From the cell containing the given text, extract its center point as [x, y] coordinate. 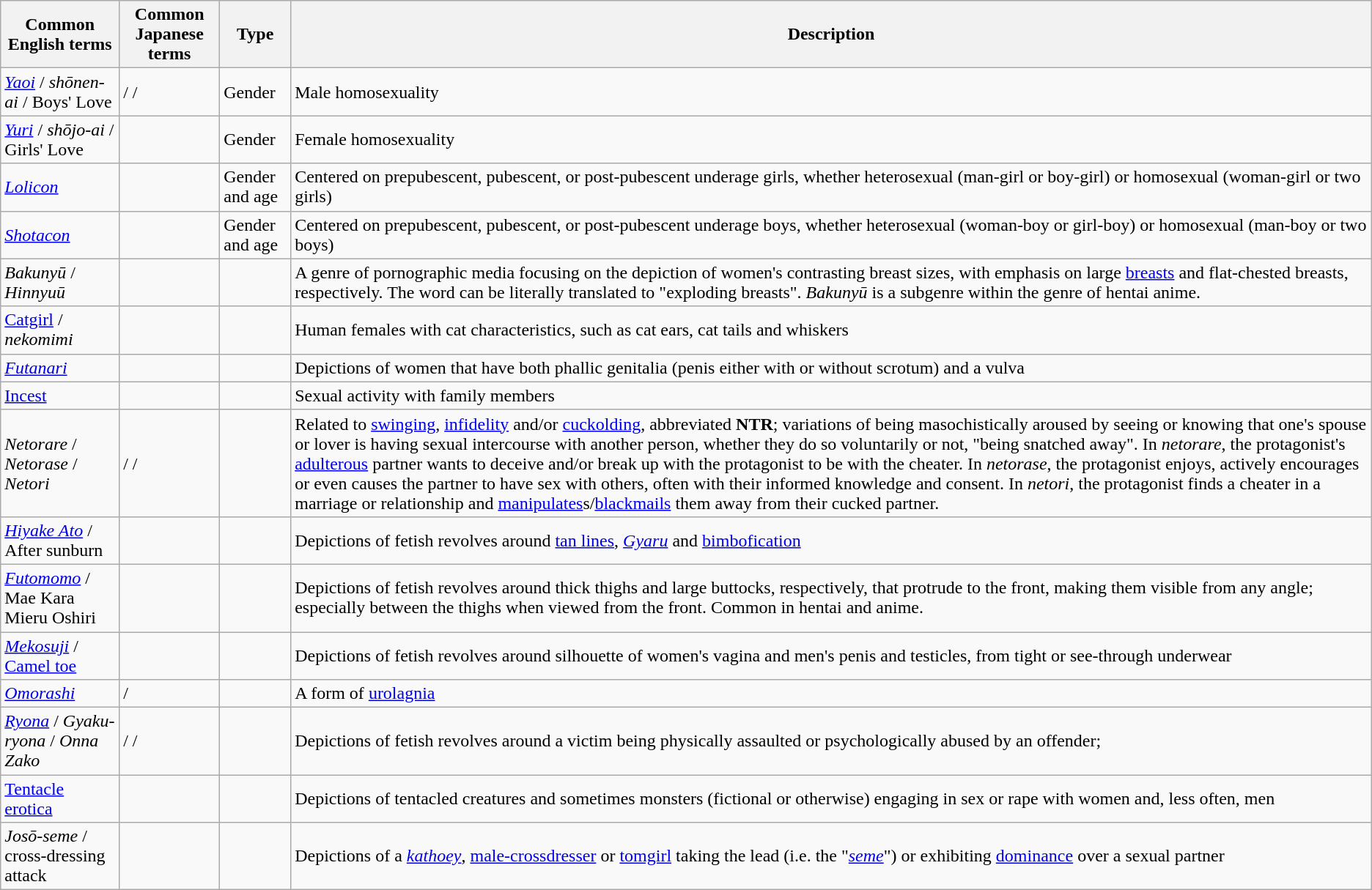
Omorashi [60, 694]
Yaoi / shōnen-ai / Boys' Love [60, 92]
Bakunyū / Hinnyuū [60, 283]
Lolicon [60, 188]
Description [831, 34]
Common English terms [60, 34]
Depictions of tentacled creatures and sometimes monsters (fictional or otherwise) engaging in sex or rape with women and, less often, men [831, 798]
Yuri / shōjo-ai / Girls' Love [60, 139]
Hiyake Ato / After sunburn [60, 541]
Depictions of women that have both phallic genitalia (penis either with or without scrotum) and a vulva [831, 368]
Mekosuji / Camel toe [60, 655]
Depictions of a kathoey, male-crossdresser or tomgirl taking the lead (i.e. the "seme") or exhibiting dominance over a sexual partner [831, 856]
Type [255, 34]
Catgirl / nekomimi [60, 330]
Shotacon [60, 234]
Josō-seme / cross-dressing attack [60, 856]
Ryona / Gyaku-ryona / Onna Zako [60, 741]
A form of urolagnia [831, 694]
Male homosexuality [831, 92]
Futanari [60, 368]
Depictions of fetish revolves around silhouette of women's vagina and men's penis and testicles, from tight or see-through underwear [831, 655]
Common Japanese terms [170, 34]
Futomomo / Mae Kara Mieru Oshiri [60, 598]
/ [170, 694]
Tentacle erotica [60, 798]
Depictions of fetish revolves around tan lines, Gyaru and bimbofication [831, 541]
Netorare / Netorase / Netori [60, 463]
Female homosexuality [831, 139]
Incest [60, 396]
Depictions of fetish revolves around a victim being physically assaulted or psychologically abused by an offender; [831, 741]
Human females with cat characteristics, such as cat ears, cat tails and whiskers [831, 330]
Sexual activity with family members [831, 396]
